For the text-containing cell, return its midpoint in (x, y) coordinate format. 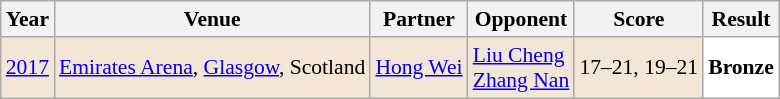
Partner (418, 19)
Hong Wei (418, 68)
Year (28, 19)
Venue (212, 19)
Liu Cheng Zhang Nan (522, 68)
Opponent (522, 19)
Bronze (741, 68)
Result (741, 19)
17–21, 19–21 (638, 68)
2017 (28, 68)
Score (638, 19)
Emirates Arena, Glasgow, Scotland (212, 68)
